Pinpoint the cell where the given text exists, returning its [X, Y] midpoint coordinate. 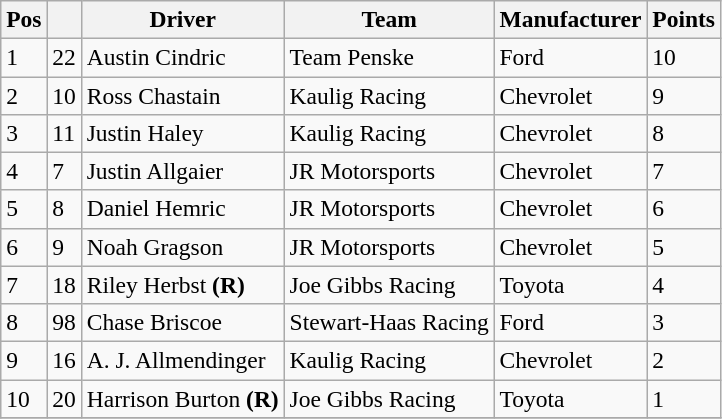
Manufacturer [570, 19]
Harrison Burton (R) [182, 398]
Daniel Hemric [182, 209]
Justin Allgaier [182, 171]
Stewart-Haas Racing [389, 322]
Justin Haley [182, 133]
Austin Cindric [182, 57]
20 [64, 398]
16 [64, 360]
Team Penske [389, 57]
Noah Gragson [182, 247]
Team [389, 19]
22 [64, 57]
18 [64, 285]
Chase Briscoe [182, 322]
11 [64, 133]
Pos [24, 19]
Driver [182, 19]
Riley Herbst (R) [182, 285]
A. J. Allmendinger [182, 360]
98 [64, 322]
Points [684, 19]
Ross Chastain [182, 95]
